Capture the cell that displays the provided text and extract its [x, y] central coordinate. 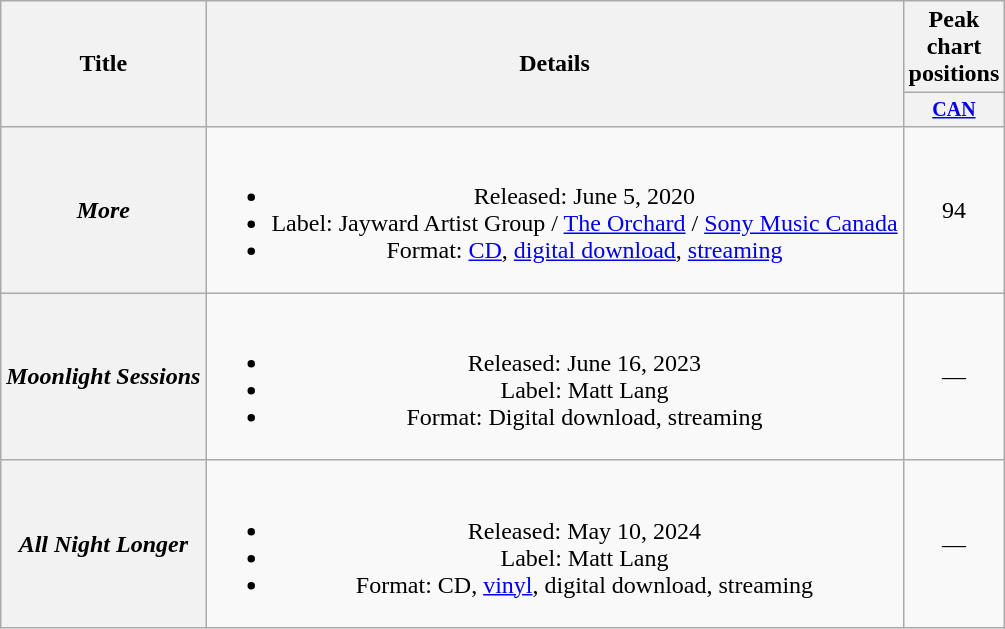
Released: June 16, 2023Label: Matt LangFormat: Digital download, streaming [554, 376]
Details [554, 64]
More [104, 210]
Released: June 5, 2020Label: Jayward Artist Group / The Orchard / Sony Music CanadaFormat: CD, digital download, streaming [554, 210]
All Night Longer [104, 544]
94 [954, 210]
Released: May 10, 2024Label: Matt LangFormat: CD, vinyl, digital download, streaming [554, 544]
CAN [954, 110]
Title [104, 64]
Peak chartpositions [954, 47]
Moonlight Sessions [104, 376]
